Capture the cell that displays the provided text and extract its [x, y] central coordinate. 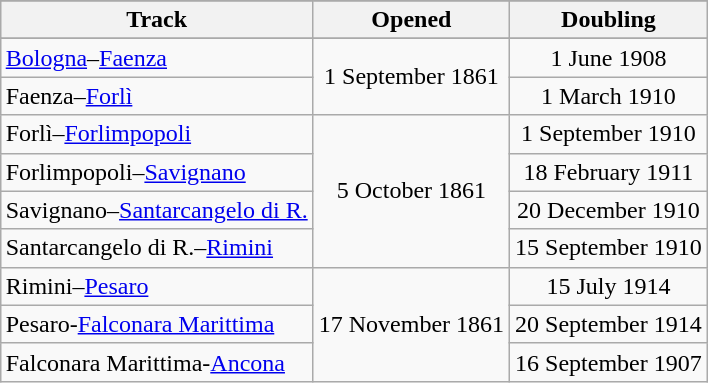
Faenza–Forlì [156, 96]
1 March 1910 [609, 96]
15 September 1910 [609, 248]
20 September 1914 [609, 324]
1 June 1908 [609, 58]
16 September 1907 [609, 362]
17 November 1861 [411, 324]
1 September 1910 [609, 134]
Santarcangelo di R.–Rimini [156, 248]
Opened [411, 20]
Savignano–Santarcangelo di R. [156, 210]
5 October 1861 [411, 191]
18 February 1911 [609, 172]
Forlì–Forlimpopoli [156, 134]
Forlimpopoli–Savignano [156, 172]
Track [156, 20]
20 December 1910 [609, 210]
1 September 1861 [411, 77]
Doubling [609, 20]
Rimini–Pesaro [156, 286]
Bologna–Faenza [156, 58]
Pesaro-Falconara Marittima [156, 324]
Falconara Marittima-Ancona [156, 362]
15 July 1914 [609, 286]
